Detect which cell encompasses the target text, then output its (X, Y) center coordinate. 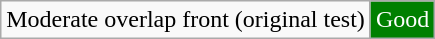
Moderate overlap front (original test) (186, 20)
Good (402, 20)
